Output the [X, Y] coordinate of the center of the cell containing the given text.  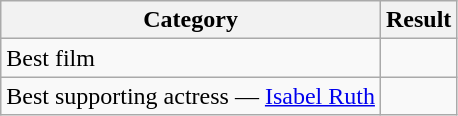
Best supporting actress — Isabel Ruth [191, 96]
Best film [191, 58]
Category [191, 20]
Result [418, 20]
